Determine the (x, y) coordinate at the center of the cell enclosing the given text.  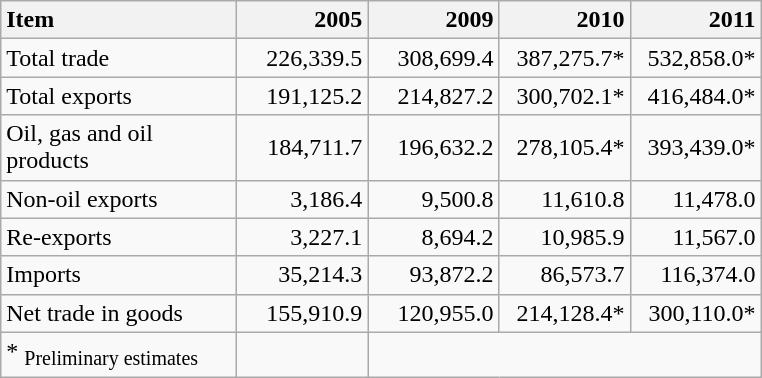
300,702.1* (564, 96)
* Preliminary estimates (119, 354)
214,827.2 (434, 96)
116,374.0 (696, 275)
2010 (564, 20)
Non-oil exports (119, 199)
196,632.2 (434, 148)
Net trade in goods (119, 313)
191,125.2 (302, 96)
2005 (302, 20)
8,694.2 (434, 237)
416,484.0* (696, 96)
3,186.4 (302, 199)
Imports (119, 275)
Item (119, 20)
11,478.0 (696, 199)
2011 (696, 20)
393,439.0* (696, 148)
308,699.4 (434, 58)
Total trade (119, 58)
10,985.9 (564, 237)
300,110.0* (696, 313)
155,910.9 (302, 313)
Re-exports (119, 237)
2009 (434, 20)
532,858.0* (696, 58)
214,128.4* (564, 313)
11,567.0 (696, 237)
86,573.7 (564, 275)
Total exports (119, 96)
120,955.0 (434, 313)
9,500.8 (434, 199)
11,610.8 (564, 199)
Oil, gas and oil products (119, 148)
387,275.7* (564, 58)
35,214.3 (302, 275)
278,105.4* (564, 148)
226,339.5 (302, 58)
184,711.7 (302, 148)
3,227.1 (302, 237)
93,872.2 (434, 275)
